Search for the cell housing the specified text and yield its (X, Y) center coordinate. 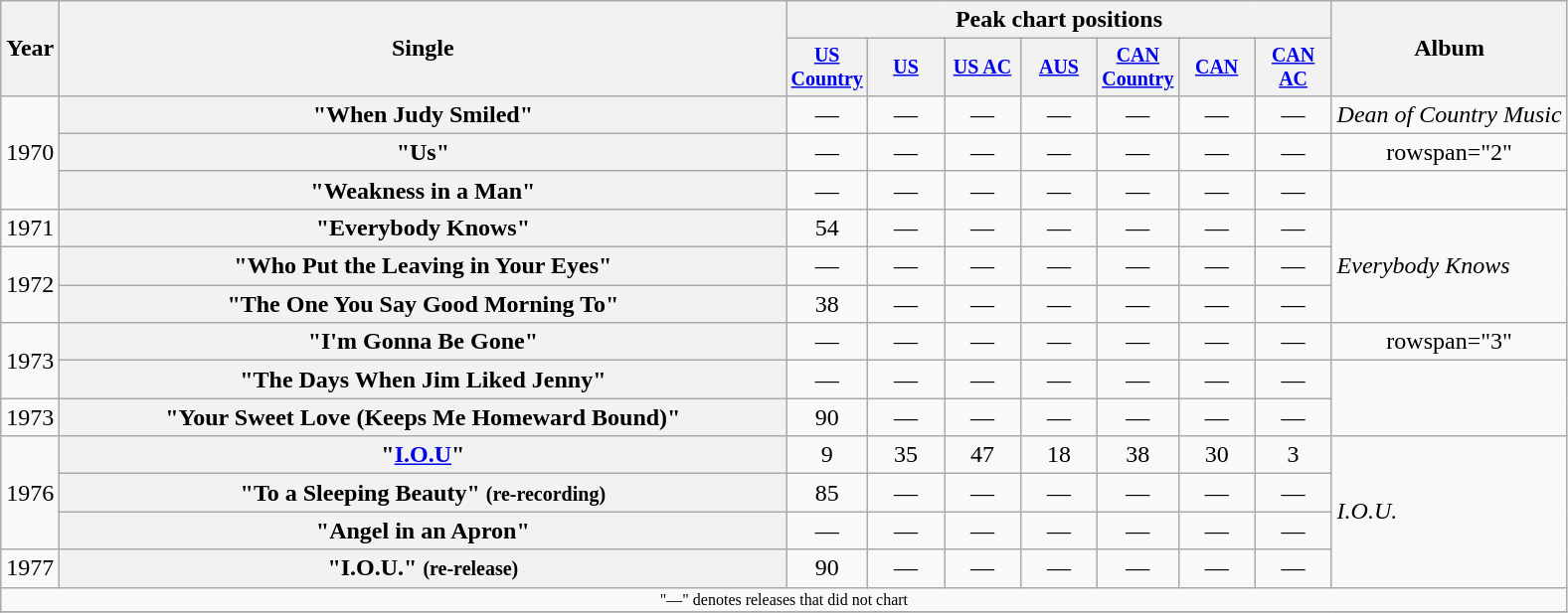
"Angel in an Apron" (424, 531)
1976 (30, 493)
Album (1450, 49)
US (907, 68)
rowspan="2" (1450, 152)
35 (907, 455)
"I.O.U." (re-release) (424, 568)
"Everybody Knows" (424, 228)
1977 (30, 568)
"—" denotes releases that did not chart (784, 599)
"I.O.U" (424, 455)
"The Days When Jim Liked Jenny" (424, 380)
Peak chart positions (1059, 20)
AUS (1058, 68)
CAN (1217, 68)
3 (1293, 455)
18 (1058, 455)
US AC (982, 68)
US Country (827, 68)
"When Judy Smiled" (424, 114)
"Who Put the Leaving in Your Eyes" (424, 266)
9 (827, 455)
"Us" (424, 152)
"To a Sleeping Beauty" (re-recording) (424, 493)
Year (30, 49)
47 (982, 455)
"Your Sweet Love (Keeps Me Homeward Bound)" (424, 417)
85 (827, 493)
1972 (30, 285)
Dean of Country Music (1450, 114)
1970 (30, 152)
"Weakness in a Man" (424, 190)
"I'm Gonna Be Gone" (424, 342)
I.O.U. (1450, 512)
Single (424, 49)
"The One You Say Good Morning To" (424, 304)
30 (1217, 455)
Everybody Knows (1450, 265)
54 (827, 228)
1971 (30, 228)
CAN AC (1293, 68)
CAN Country (1137, 68)
rowspan="3" (1450, 342)
